Capture the cell that displays the provided text and extract its [x, y] central coordinate. 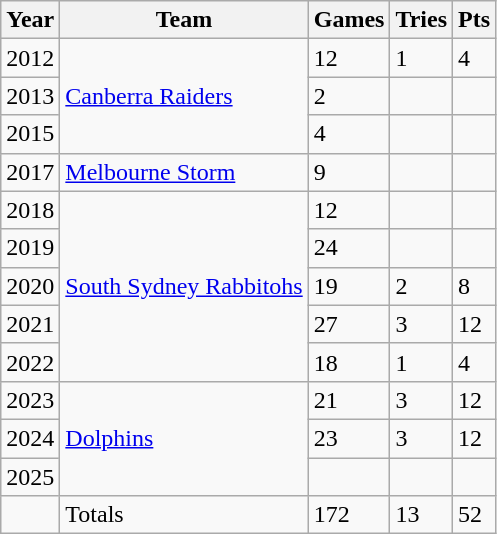
2024 [30, 438]
Melbourne Storm [184, 172]
52 [474, 515]
2025 [30, 477]
13 [422, 515]
8 [474, 286]
South Sydney Rabbitohs [184, 286]
172 [349, 515]
2013 [30, 96]
2022 [30, 362]
19 [349, 286]
18 [349, 362]
2015 [30, 134]
2020 [30, 286]
27 [349, 324]
Team [184, 20]
21 [349, 400]
24 [349, 248]
2019 [30, 248]
Games [349, 20]
2017 [30, 172]
Year [30, 20]
Pts [474, 20]
Totals [184, 515]
2018 [30, 210]
23 [349, 438]
2021 [30, 324]
Dolphins [184, 438]
Canberra Raiders [184, 96]
9 [349, 172]
Tries [422, 20]
2023 [30, 400]
2012 [30, 58]
